Identify which cell holds the provided text, then report its (x, y) central coordinate. 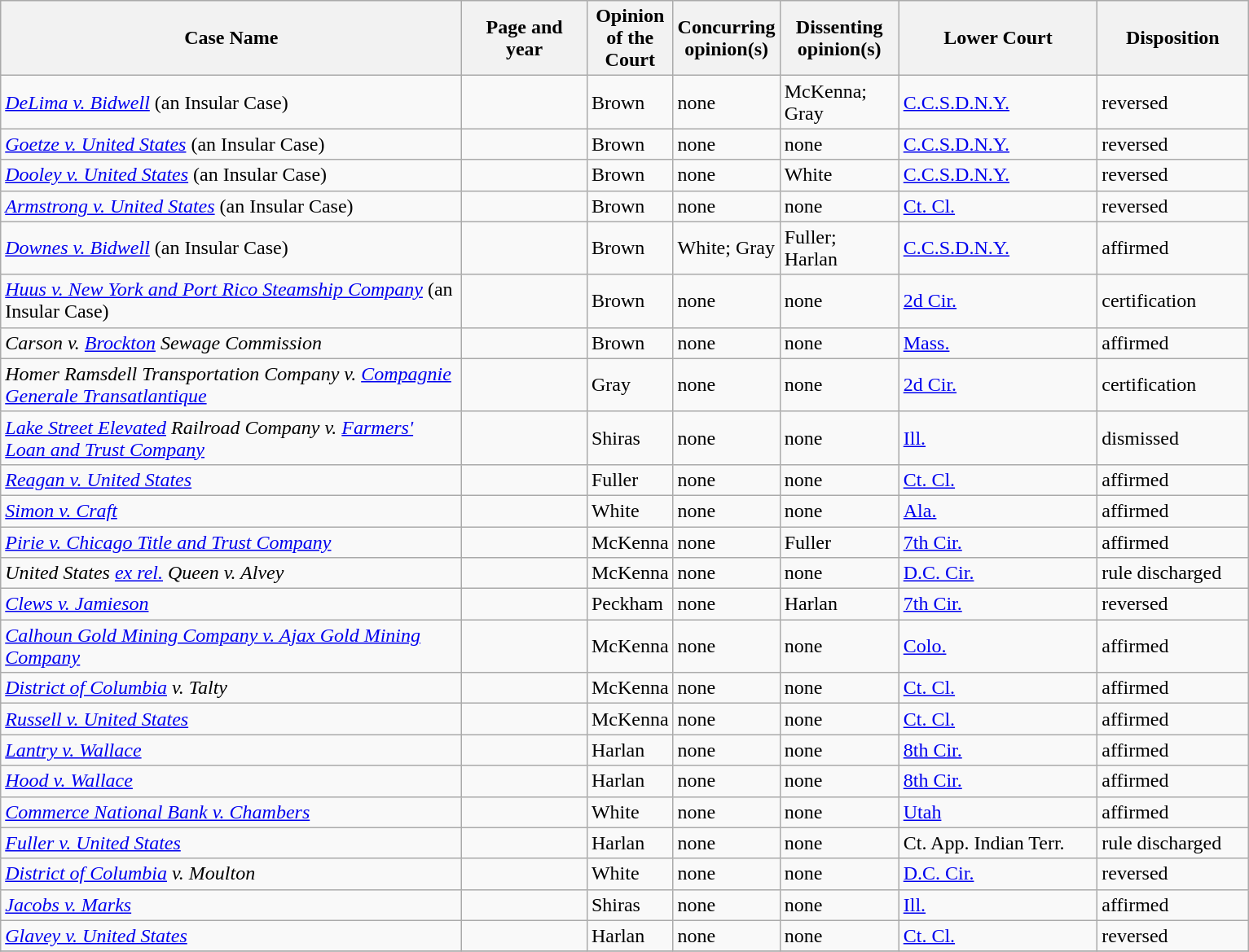
Lower Court (998, 38)
dismissed (1173, 438)
Commerce National Bank v. Chambers (231, 812)
Page and year (525, 38)
Gray (630, 384)
Peckham (630, 604)
Mass. (998, 343)
Homer Ramsdell Transportation Company v. Compagnie Generale Transatlantique (231, 384)
District of Columbia v. Talty (231, 688)
United States ex rel. Queen v. Alvey (231, 573)
Pirie v. Chicago Title and Trust Company (231, 542)
Downes v. Bidwell (an Insular Case) (231, 248)
Fuller; Harlan (839, 248)
Case Name (231, 38)
Hood v. Wallace (231, 781)
White; Gray (727, 248)
Fuller v. United States (231, 843)
Colo. (998, 647)
Clews v. Jamieson (231, 604)
Jacobs v. Marks (231, 905)
Dooley v. United States (an Insular Case) (231, 175)
Simon v. Craft (231, 511)
Utah (998, 812)
Carson v. Brockton Sewage Commission (231, 343)
Ala. (998, 511)
Goetze v. United States (an Insular Case) (231, 144)
Russell v. United States (231, 719)
Glavey v. United States (231, 936)
Opinion of the Court (630, 38)
District of Columbia v. Moulton (231, 874)
Armstrong v. United States (an Insular Case) (231, 206)
Dissenting opinion(s) (839, 38)
Lantry v. Wallace (231, 750)
McKenna; Gray (839, 103)
Calhoun Gold Mining Company v. Ajax Gold Mining Company (231, 647)
Lake Street Elevated Railroad Company v. Farmers' Loan and Trust Company (231, 438)
Concurring opinion(s) (727, 38)
DeLima v. Bidwell (an Insular Case) (231, 103)
Ct. App. Indian Terr. (998, 843)
Disposition (1173, 38)
Huus v. New York and Port Rico Steamship Company (an Insular Case) (231, 301)
Reagan v. United States (231, 480)
